Identify which cell holds the provided text, then report its (x, y) central coordinate. 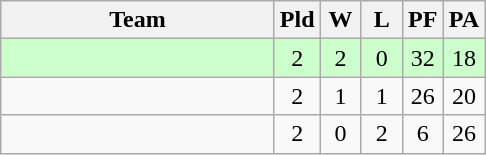
Team (138, 20)
L (382, 20)
PA (464, 20)
Pld (297, 20)
32 (422, 58)
20 (464, 96)
W (340, 20)
PF (422, 20)
6 (422, 134)
18 (464, 58)
